Return the [x, y] coordinate for the center point of the cell that contains the specified text.  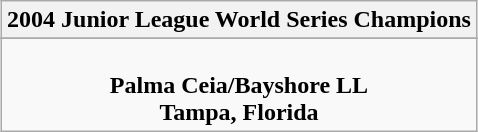
Palma Ceia/Bayshore LLTampa, Florida [240, 85]
2004 Junior League World Series Champions [240, 20]
